Capture the cell that displays the provided text and extract its [x, y] central coordinate. 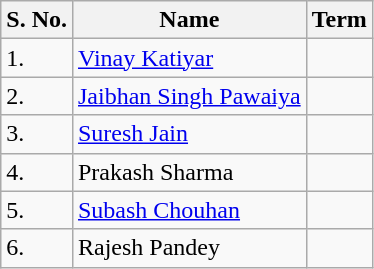
S. No. [37, 20]
1. [37, 58]
Term [339, 20]
Name [189, 20]
Jaibhan Singh Pawaiya [189, 96]
Suresh Jain [189, 134]
Subash Chouhan [189, 210]
3. [37, 134]
6. [37, 248]
Prakash Sharma [189, 172]
4. [37, 172]
2. [37, 96]
Vinay Katiyar [189, 58]
5. [37, 210]
Rajesh Pandey [189, 248]
